Scan for the cell matching the given text and deliver its (x, y) coordinate at center. 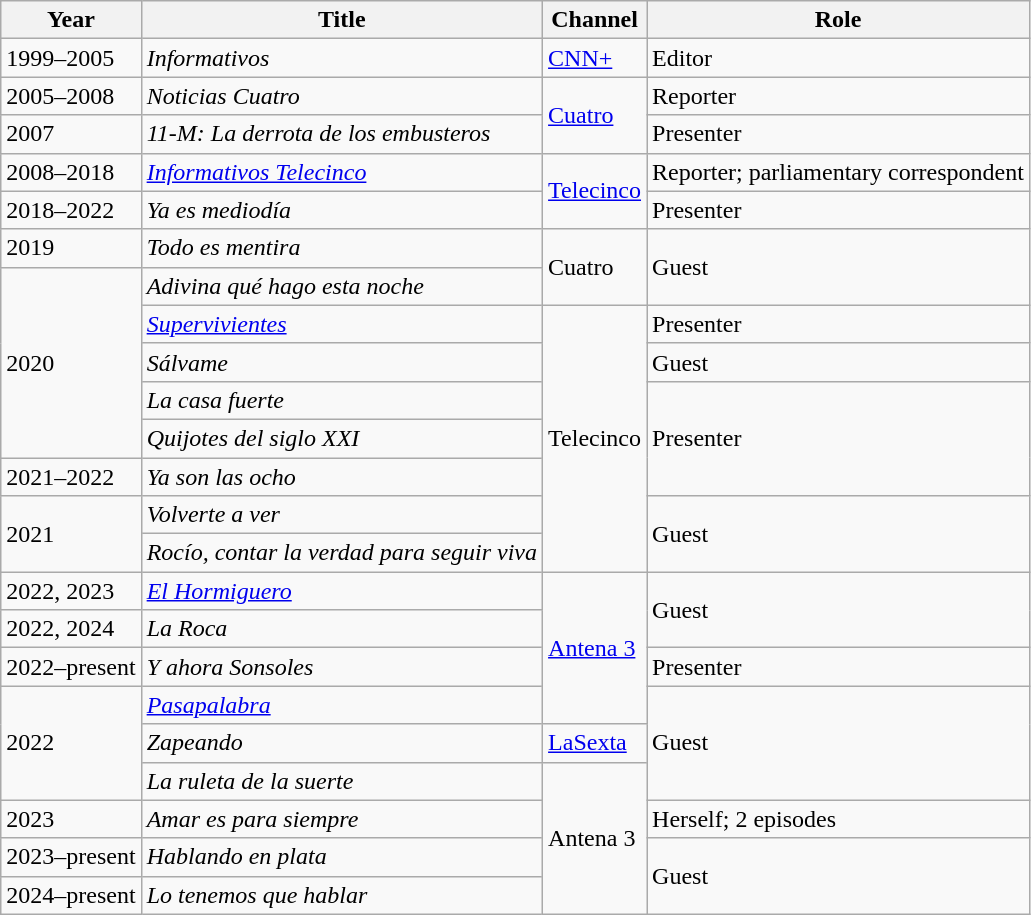
2005–2008 (71, 96)
Title (342, 20)
La Roca (342, 629)
2022–present (71, 667)
Volverte a ver (342, 515)
Reporter (838, 96)
Zapeando (342, 743)
Noticias Cuatro (342, 96)
2024–present (71, 895)
Ya es mediodía (342, 210)
Sálvame (342, 362)
Channel (595, 20)
LaSexta (595, 743)
Pasapalabra (342, 705)
Ya son las ocho (342, 477)
Todo es mentira (342, 248)
1999–2005 (71, 58)
Herself; 2 episodes (838, 819)
2023–present (71, 857)
2018–2022 (71, 210)
2022, 2023 (71, 591)
2008–2018 (71, 172)
Role (838, 20)
2021–2022 (71, 477)
La casa fuerte (342, 400)
Reporter; parliamentary correspondent (838, 172)
Quijotes del siglo XXI (342, 438)
2019 (71, 248)
Year (71, 20)
2022 (71, 743)
Hablando en plata (342, 857)
Informativos Telecinco (342, 172)
Adivina qué hago esta noche (342, 286)
La ruleta de la suerte (342, 781)
Supervivientes (342, 324)
Rocío, contar la verdad para seguir viva (342, 553)
2007 (71, 134)
Editor (838, 58)
Lo tenemos que hablar (342, 895)
2023 (71, 819)
2021 (71, 534)
El Hormiguero (342, 591)
Y ahora Sonsoles (342, 667)
2022, 2024 (71, 629)
Amar es para siempre (342, 819)
CNN+ (595, 58)
Informativos (342, 58)
2020 (71, 362)
11-M: La derrota de los embusteros (342, 134)
